Pinpoint the cell where the given text exists, returning its (X, Y) midpoint coordinate. 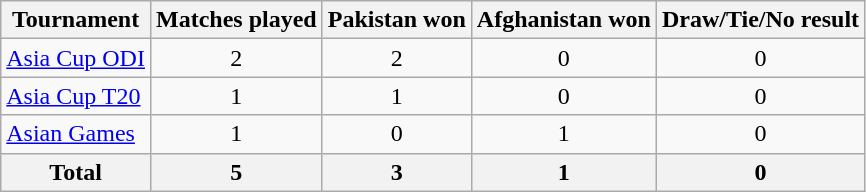
Asia Cup T20 (76, 96)
Total (76, 172)
5 (236, 172)
Afghanistan won (564, 20)
Asia Cup ODI (76, 58)
Pakistan won (396, 20)
Asian Games (76, 134)
Tournament (76, 20)
Draw/Tie/No result (760, 20)
3 (396, 172)
Matches played (236, 20)
